Determine the (x, y) coordinate at the center of the cell enclosing the given text.  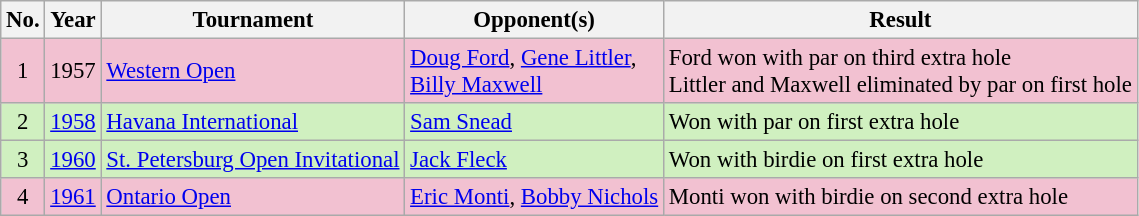
No. (23, 20)
Eric Monti, Bobby Nichols (534, 197)
Ford won with par on third extra holeLittler and Maxwell eliminated by par on first hole (900, 72)
Jack Fleck (534, 160)
Won with birdie on first extra hole (900, 160)
2 (23, 122)
Won with par on first extra hole (900, 122)
4 (23, 197)
1957 (73, 72)
1961 (73, 197)
Western Open (253, 72)
1960 (73, 160)
St. Petersburg Open Invitational (253, 160)
3 (23, 160)
1958 (73, 122)
Ontario Open (253, 197)
Monti won with birdie on second extra hole (900, 197)
Year (73, 20)
Havana International (253, 122)
Sam Snead (534, 122)
Doug Ford, Gene Littler, Billy Maxwell (534, 72)
Opponent(s) (534, 20)
Result (900, 20)
1 (23, 72)
Tournament (253, 20)
